Identify which cell holds the provided text, then report its (X, Y) central coordinate. 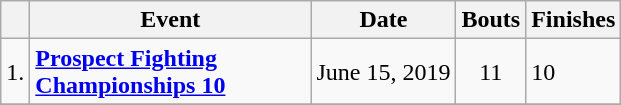
June 15, 2019 (384, 72)
Bouts (491, 20)
11 (491, 72)
Prospect Fighting Championships 10 (170, 72)
Date (384, 20)
1. (16, 72)
Finishes (574, 20)
10 (574, 72)
Event (170, 20)
